For the text-containing cell, return its midpoint in [x, y] coordinate format. 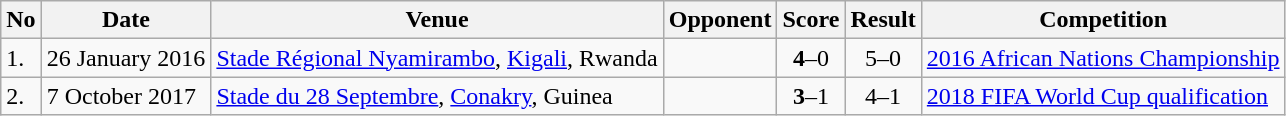
Result [883, 20]
Score [811, 20]
1. [21, 58]
2. [21, 96]
4–1 [883, 96]
2018 FIFA World Cup qualification [1103, 96]
3–1 [811, 96]
Opponent [720, 20]
Stade du 28 Septembre, Conakry, Guinea [437, 96]
7 October 2017 [126, 96]
4–0 [811, 58]
No [21, 20]
Stade Régional Nyamirambo, Kigali, Rwanda [437, 58]
5–0 [883, 58]
2016 African Nations Championship [1103, 58]
Competition [1103, 20]
Venue [437, 20]
26 January 2016 [126, 58]
Date [126, 20]
